Locate the cell with the specified text and output its [X, Y] center coordinate. 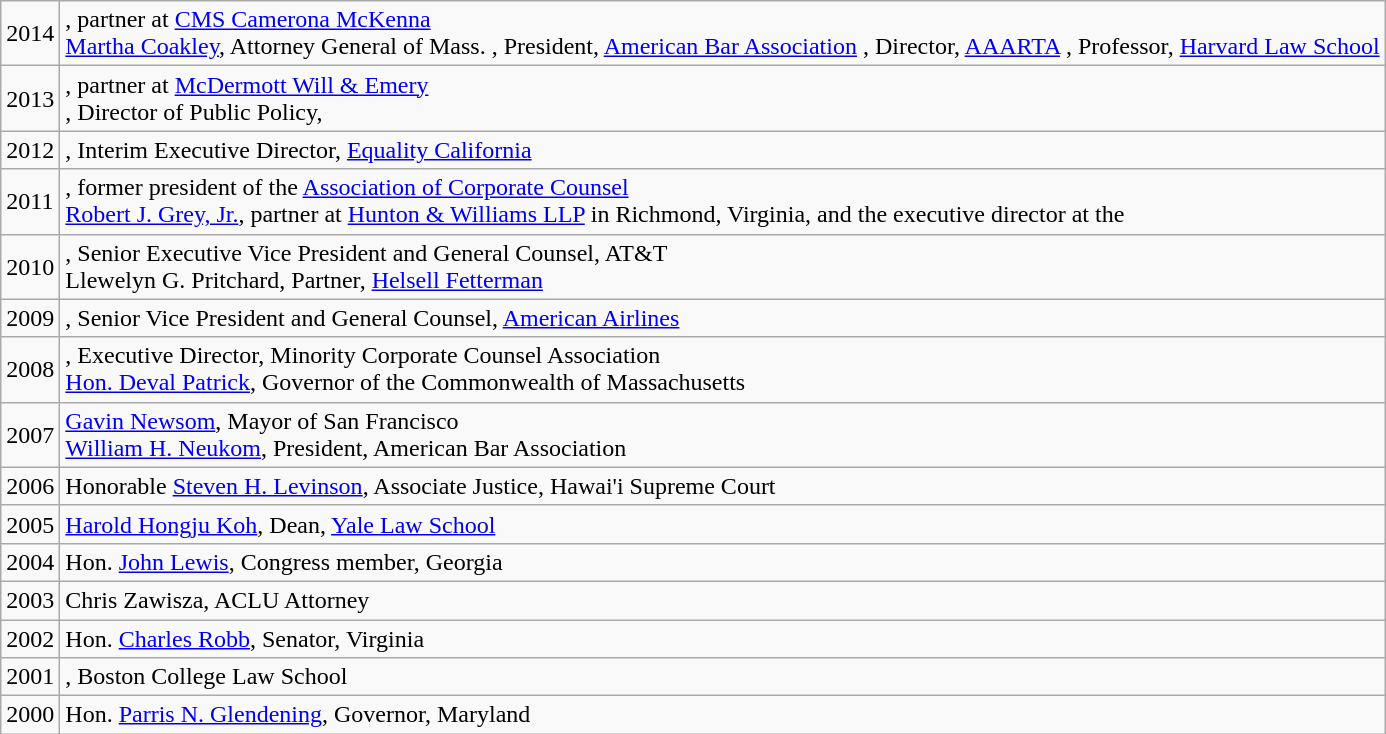
Chris Zawisza, ACLU Attorney [722, 600]
2004 [30, 562]
2000 [30, 715]
2011 [30, 202]
2007 [30, 434]
2008 [30, 370]
Hon. John Lewis, Congress member, Georgia [722, 562]
2002 [30, 639]
Hon. Charles Robb, Senator, Virginia [722, 639]
, Executive Director, Minority Corporate Counsel AssociationHon. Deval Patrick, Governor of the Commonwealth of Massachusetts [722, 370]
2014 [30, 34]
, Boston College Law School [722, 677]
2013 [30, 98]
Gavin Newsom, Mayor of San FranciscoWilliam H. Neukom, President, American Bar Association [722, 434]
, Senior Executive Vice President and General Counsel, AT&TLlewelyn G. Pritchard, Partner, Helsell Fetterman [722, 266]
, partner at McDermott Will & Emery, Director of Public Policy, [722, 98]
, Interim Executive Director, Equality California [722, 150]
Harold Hongju Koh, Dean, Yale Law School [722, 524]
Honorable Steven H. Levinson, Associate Justice, Hawai'i Supreme Court [722, 486]
Hon. Parris N. Glendening, Governor, Maryland [722, 715]
2003 [30, 600]
2001 [30, 677]
2012 [30, 150]
, Senior Vice President and General Counsel, American Airlines [722, 318]
2010 [30, 266]
2006 [30, 486]
2005 [30, 524]
2009 [30, 318]
